Locate the cell with the specified text and output its [X, Y] center coordinate. 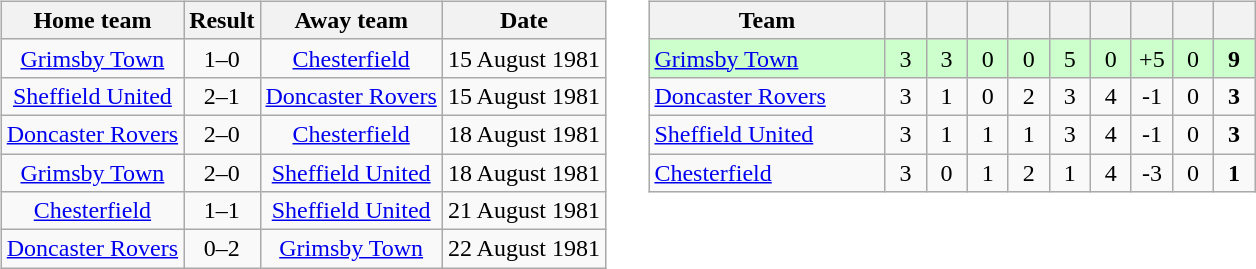
1–0 [222, 58]
5 [1070, 58]
Home team [92, 20]
2–1 [222, 96]
Away team [351, 20]
Date [524, 20]
9 [1234, 58]
0–2 [222, 249]
Result [222, 20]
Team [767, 20]
1–1 [222, 211]
+5 [1152, 58]
21 August 1981 [524, 211]
22 August 1981 [524, 249]
-3 [1152, 173]
